Provide the (x, y) coordinate of the cell's center where the given text is located.  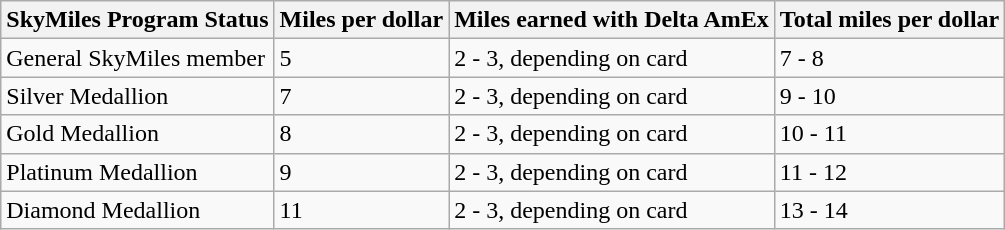
Platinum Medallion (138, 172)
8 (362, 134)
SkyMiles Program Status (138, 20)
7 (362, 96)
General SkyMiles member (138, 58)
9 (362, 172)
Total miles per dollar (889, 20)
10 - 11 (889, 134)
Gold Medallion (138, 134)
11 - 12 (889, 172)
Miles earned with Delta AmEx (612, 20)
13 - 14 (889, 210)
Diamond Medallion (138, 210)
Silver Medallion (138, 96)
9 - 10 (889, 96)
5 (362, 58)
7 - 8 (889, 58)
11 (362, 210)
Miles per dollar (362, 20)
